Output the (x, y) coordinate of the center of the cell containing the given text.  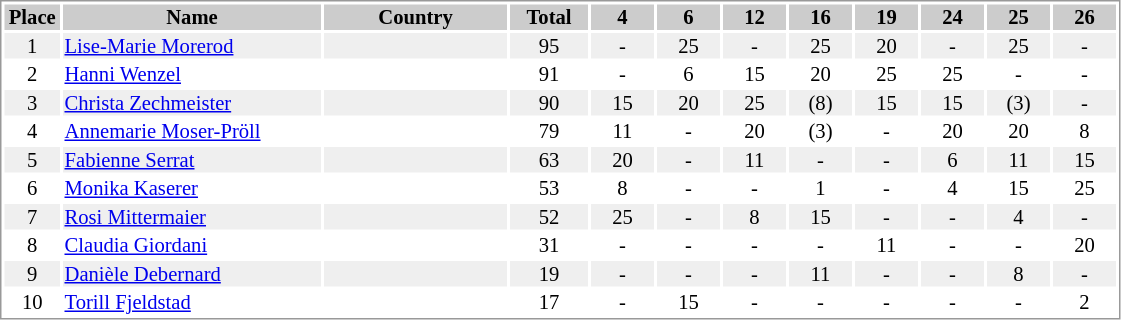
Claudia Giordani (192, 245)
12 (754, 17)
90 (549, 103)
Place (32, 17)
Fabienne Serrat (192, 160)
Christa Zechmeister (192, 103)
17 (549, 303)
91 (549, 75)
24 (952, 17)
Name (192, 17)
Lise-Marie Morerod (192, 46)
Total (549, 17)
(8) (820, 103)
95 (549, 46)
Annemarie Moser-Pröll (192, 131)
Monika Kaserer (192, 189)
16 (820, 17)
Torill Fjeldstad (192, 303)
9 (32, 274)
5 (32, 160)
7 (32, 217)
63 (549, 160)
26 (1084, 17)
Rosi Mittermaier (192, 217)
Hanni Wenzel (192, 75)
3 (32, 103)
Country (416, 17)
79 (549, 131)
53 (549, 189)
31 (549, 245)
Danièle Debernard (192, 274)
52 (549, 217)
10 (32, 303)
